From the cell containing the given text, extract its center point as (x, y) coordinate. 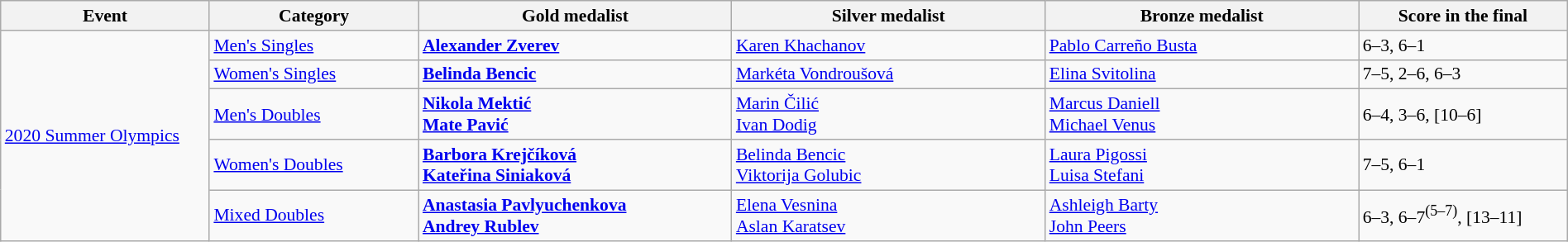
6–3, 6–1 (1464, 45)
Marin Čilić Ivan Dodig (888, 114)
Elena Vesnina Aslan Karatsev (888, 215)
Event (106, 16)
Belinda Bencic (576, 74)
Nikola Mektić Mate Pavić (576, 114)
Men's Singles (314, 45)
Category (314, 16)
6–3, 6–7(5–7), [13–11] (1464, 215)
Silver medalist (888, 16)
Barbora Krejčíková Kateřina Siniaková (576, 165)
7–5, 6–1 (1464, 165)
Alexander Zverev (576, 45)
Belinda Bencic Viktorija Golubic (888, 165)
Women's Doubles (314, 165)
Elina Svitolina (1202, 74)
2020 Summer Olympics (106, 135)
Markéta Vondroušová (888, 74)
Men's Doubles (314, 114)
Pablo Carreño Busta (1202, 45)
Women's Singles (314, 74)
6–4, 3–6, [10–6] (1464, 114)
Marcus Daniell Michael Venus (1202, 114)
Karen Khachanov (888, 45)
Laura Pigossi Luisa Stefani (1202, 165)
Gold medalist (576, 16)
Score in the final (1464, 16)
Anastasia Pavlyuchenkova Andrey Rublev (576, 215)
Ashleigh Barty John Peers (1202, 215)
7–5, 2–6, 6–3 (1464, 74)
Bronze medalist (1202, 16)
Mixed Doubles (314, 215)
